Find where the given text appears and provide that cell's center as [x, y] coordinate. 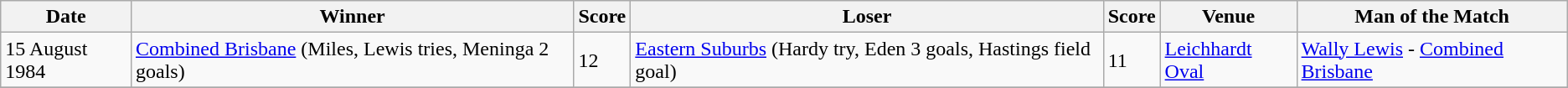
11 [1132, 60]
Loser [867, 17]
Combined Brisbane (Miles, Lewis tries, Meninga 2 goals) [352, 60]
15 August 1984 [66, 60]
Date [66, 17]
Winner [352, 17]
Eastern Suburbs (Hardy try, Eden 3 goals, Hastings field goal) [867, 60]
12 [602, 60]
Venue [1228, 17]
Wally Lewis - Combined Brisbane [1432, 60]
Leichhardt Oval [1228, 60]
Man of the Match [1432, 17]
